Return the (X, Y) coordinate for the center point of the cell that contains the specified text.  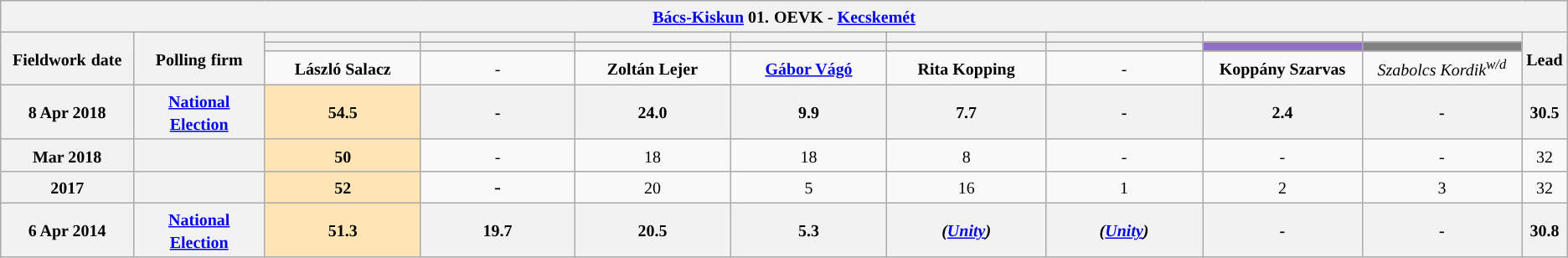
László Salacz (343, 68)
7.7 (967, 112)
Lead (1545, 59)
2.4 (1283, 112)
54.5 (343, 112)
2017 (67, 187)
24.0 (653, 112)
16 (967, 187)
30.8 (1545, 230)
51.3 (343, 230)
9.9 (808, 112)
Rita Kopping (967, 68)
1 (1124, 187)
Zoltán Lejer (653, 68)
8 (967, 155)
3 (1442, 187)
20 (653, 187)
Mar 2018 (67, 155)
52 (343, 187)
Fieldwork date (67, 59)
5.3 (808, 230)
Gábor Vágó (808, 68)
2 (1283, 187)
Bács-Kiskun 01. OEVK - Kecskemét (784, 17)
19.7 (498, 230)
8 Apr 2018 (67, 112)
50 (343, 155)
Polling firm (199, 59)
6 Apr 2014 (67, 230)
5 (808, 187)
20.5 (653, 230)
Koppány Szarvas (1283, 68)
Szabolcs Kordikw/d (1442, 68)
30.5 (1545, 112)
